Search for the cell housing the specified text and yield its [x, y] center coordinate. 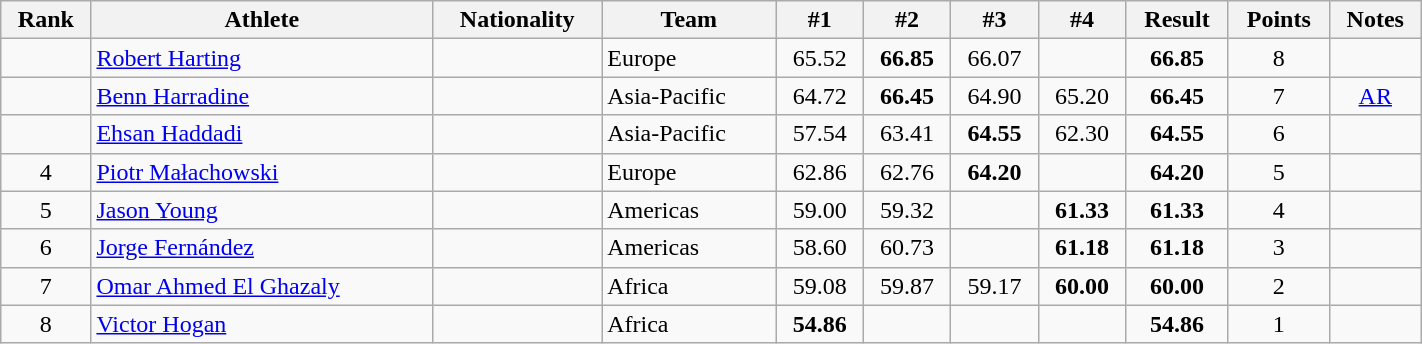
Nationality [518, 20]
64.72 [820, 96]
Robert Harting [262, 58]
1 [1278, 324]
Jason Young [262, 210]
59.08 [820, 286]
65.52 [820, 58]
62.86 [820, 172]
Benn Harradine [262, 96]
66.07 [994, 58]
Athlete [262, 20]
Victor Hogan [262, 324]
62.30 [1082, 134]
Jorge Fernández [262, 248]
Rank [46, 20]
60.73 [906, 248]
62.76 [906, 172]
#2 [906, 20]
58.60 [820, 248]
Piotr Małachowski [262, 172]
#1 [820, 20]
AR [1375, 96]
65.20 [1082, 96]
3 [1278, 248]
Omar Ahmed El Ghazaly [262, 286]
59.00 [820, 210]
63.41 [906, 134]
59.87 [906, 286]
Points [1278, 20]
Notes [1375, 20]
Result [1178, 20]
64.90 [994, 96]
Team [689, 20]
57.54 [820, 134]
Ehsan Haddadi [262, 134]
#4 [1082, 20]
#3 [994, 20]
2 [1278, 286]
59.17 [994, 286]
59.32 [906, 210]
